Detect which cell encompasses the target text, then output its (X, Y) center coordinate. 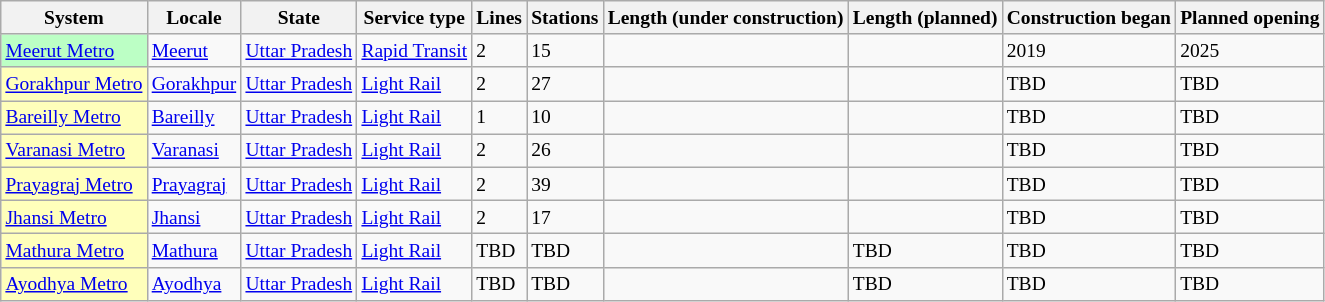
Mathura (194, 250)
Varanasi Metro (74, 150)
Construction began (1088, 18)
17 (565, 216)
Gorakhpur (194, 84)
Lines (500, 18)
Bareilly Metro (74, 118)
Varanasi (194, 150)
1 (500, 118)
39 (565, 184)
2019 (1088, 50)
Bareilly (194, 118)
26 (565, 150)
System (74, 18)
15 (565, 50)
Meerut Metro (74, 50)
10 (565, 118)
State (299, 18)
Mathura Metro (74, 250)
Meerut (194, 50)
Rapid Transit (414, 50)
Jhansi (194, 216)
Jhansi Metro (74, 216)
Length (planned) (925, 18)
Prayagraj Metro (74, 184)
Service type (414, 18)
Planned opening (1250, 18)
Ayodhya Metro (74, 284)
27 (565, 84)
Gorakhpur Metro (74, 84)
Length (under construction) (726, 18)
Ayodhya (194, 284)
Stations (565, 18)
Prayagraj (194, 184)
2025 (1250, 50)
Locale (194, 18)
